Determine the [x, y] coordinate at the center of the cell enclosing the given text.  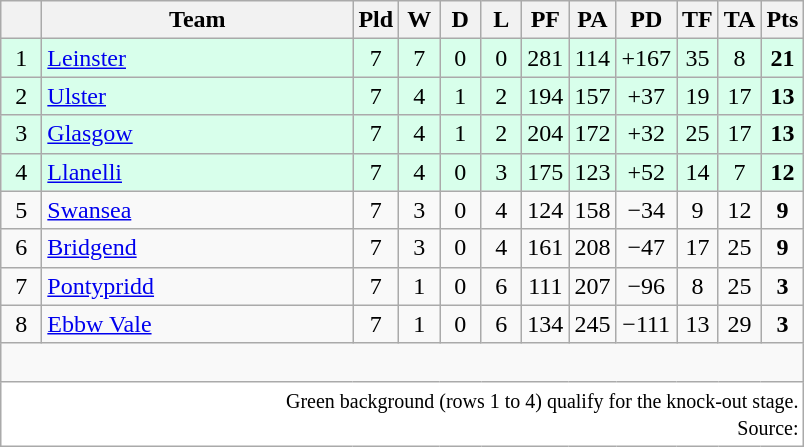
14 [698, 172]
−47 [646, 248]
111 [546, 286]
281 [546, 58]
Team [198, 20]
35 [698, 58]
134 [546, 324]
172 [592, 134]
Swansea [198, 210]
Glasgow [198, 134]
204 [546, 134]
PA [592, 20]
208 [592, 248]
L [502, 20]
+167 [646, 58]
Pld [376, 20]
W [420, 20]
175 [546, 172]
Pts [782, 20]
158 [592, 210]
Green background (rows 1 to 4) qualify for the knock-out stage.Source: [402, 414]
157 [592, 96]
114 [592, 58]
123 [592, 172]
245 [592, 324]
+52 [646, 172]
+32 [646, 134]
+37 [646, 96]
D [460, 20]
TF [698, 20]
−96 [646, 286]
−111 [646, 324]
TA [740, 20]
29 [740, 324]
−34 [646, 210]
Ulster [198, 96]
207 [592, 286]
124 [546, 210]
Bridgend [198, 248]
5 [22, 210]
161 [546, 248]
PF [546, 20]
Ebbw Vale [198, 324]
Llanelli [198, 172]
PD [646, 20]
19 [698, 96]
21 [782, 58]
Leinster [198, 58]
194 [546, 96]
Pontypridd [198, 286]
